Find where the given text appears and provide that cell's center as (x, y) coordinate. 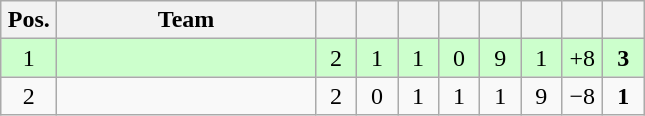
Pos. (29, 20)
Team (186, 20)
−8 (582, 96)
+8 (582, 58)
3 (624, 58)
